Pinpoint the cell where the given text exists, returning its [X, Y] midpoint coordinate. 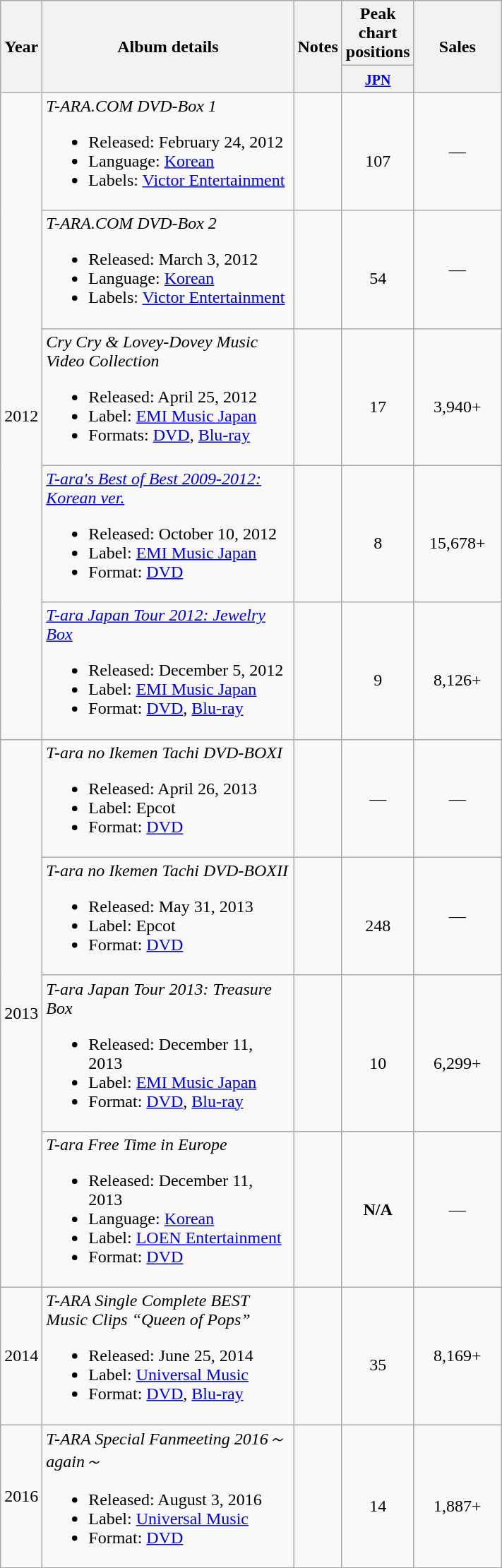
14 [378, 1497]
2014 [21, 1355]
T-ara Japan Tour 2012: Jewelry BoxReleased: December 5, 2012Label: EMI Music JapanFormat: DVD, Blu-ray [168, 671]
T-ara Free Time in EuropeReleased: December 11, 2013Language: KoreanLabel: LOEN EntertainmentFormat: DVD [168, 1209]
10 [378, 1053]
8 [378, 534]
6,299+ [458, 1053]
8,169+ [458, 1355]
248 [378, 916]
T-ARA Special Fanmeeting 2016～again～Released: August 3, 2016Label: Universal MusicFormat: DVD [168, 1497]
T-ara's Best of Best 2009-2012: Korean ver.Released: October 10, 2012Label: EMI Music JapanFormat: DVD [168, 534]
54 [378, 270]
Peak chart positions [378, 33]
Cry Cry & Lovey-Dovey Music Video CollectionReleased: April 25, 2012Label: EMI Music JapanFormats: DVD, Blu-ray [168, 397]
9 [378, 671]
T-ARA Single Complete BEST Music Clips “Queen of Pops”Released: June 25, 2014Label: Universal MusicFormat: DVD, Blu-ray [168, 1355]
Notes [318, 47]
N/A [378, 1209]
3,940+ [458, 397]
107 [378, 151]
8,126+ [458, 671]
T-ara Japan Tour 2013: Treasure BoxReleased: December 11, 2013Label: EMI Music JapanFormat: DVD, Blu-ray [168, 1053]
Sales [458, 47]
17 [378, 397]
T-ara no Ikemen Tachi DVD-BOXIIReleased: May 31, 2013Label: EpcotFormat: DVD [168, 916]
2016 [21, 1497]
2012 [21, 416]
2013 [21, 1013]
JPN [378, 79]
35 [378, 1355]
1,887+ [458, 1497]
15,678+ [458, 534]
T-ARA.COM DVD-Box 1Released: February 24, 2012Language: KoreanLabels: Victor Entertainment [168, 151]
Year [21, 47]
T-ARA.COM DVD-Box 2Released: March 3, 2012Language: KoreanLabels: Victor Entertainment [168, 270]
Album details [168, 47]
T-ara no Ikemen Tachi DVD-BOXIReleased: April 26, 2013Label: EpcotFormat: DVD [168, 798]
